Search for the cell housing the specified text and yield its [X, Y] center coordinate. 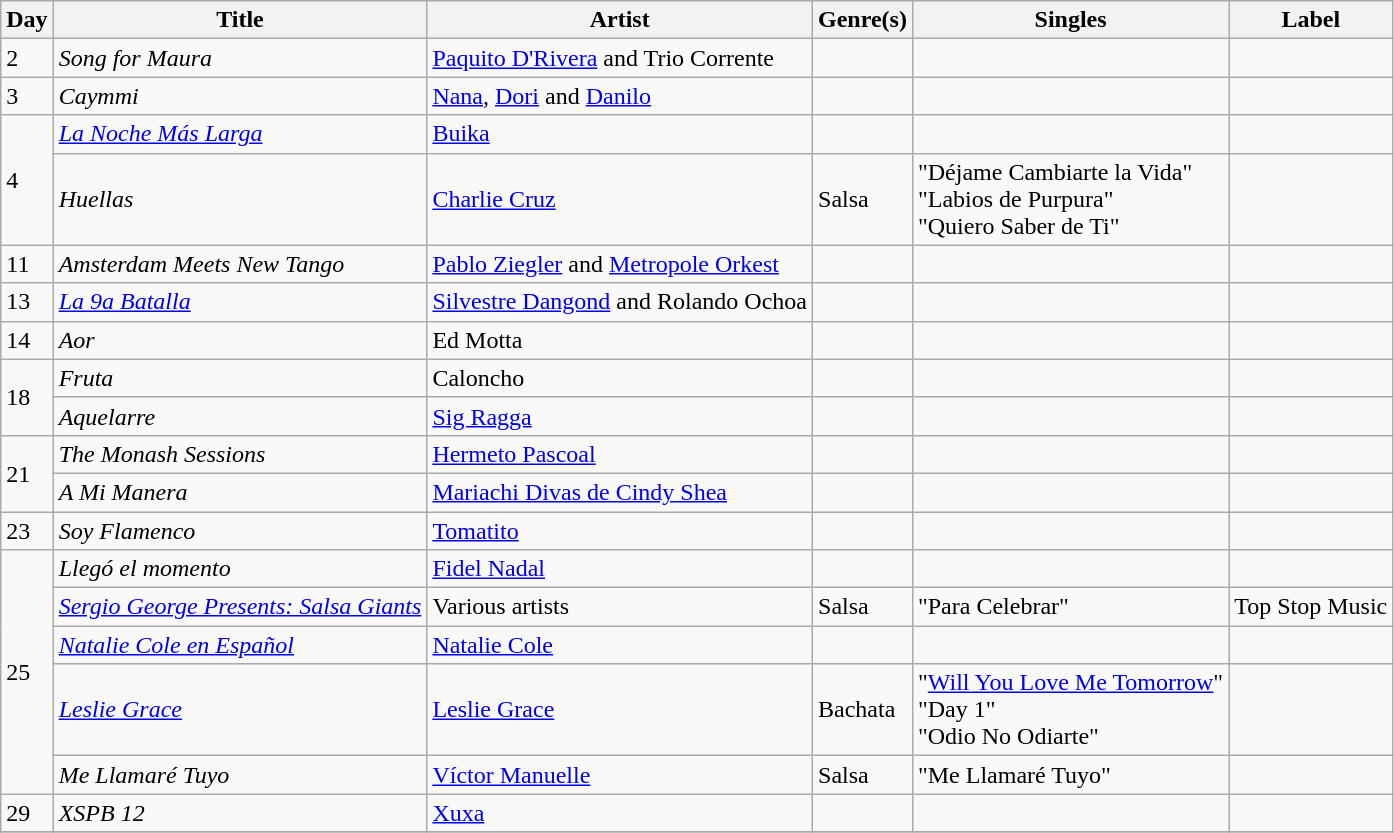
Label [1311, 20]
23 [27, 531]
Buika [620, 134]
14 [27, 340]
Nana, Dori and Danilo [620, 96]
Artist [620, 20]
XSPB 12 [240, 813]
La Noche Más Larga [240, 134]
Llegó el momento [240, 569]
Caloncho [620, 378]
Aor [240, 340]
Silvestre Dangond and Rolando Ochoa [620, 302]
Xuxa [620, 813]
Fruta [240, 378]
Singles [1070, 20]
Top Stop Music [1311, 607]
Hermeto Pascoal [620, 454]
"Para Celebrar" [1070, 607]
Mariachi Divas de Cindy Shea [620, 492]
Various artists [620, 607]
La 9a Batalla [240, 302]
Pablo Ziegler and Metropole Orkest [620, 264]
13 [27, 302]
Genre(s) [863, 20]
11 [27, 264]
Charlie Cruz [620, 199]
Song for Maura [240, 58]
18 [27, 397]
"Déjame Cambiarte la Vida""Labios de Purpura""Quiero Saber de Ti" [1070, 199]
Paquito D'Rivera and Trio Corrente [620, 58]
29 [27, 813]
Me Llamaré Tuyo [240, 775]
25 [27, 672]
Víctor Manuelle [620, 775]
Title [240, 20]
3 [27, 96]
21 [27, 473]
4 [27, 180]
Tomatito [620, 531]
Fidel Nadal [620, 569]
Ed Motta [620, 340]
Caymmi [240, 96]
Soy Flamenco [240, 531]
Natalie Cole [620, 645]
Aquelarre [240, 416]
Natalie Cole en Español [240, 645]
Huellas [240, 199]
Amsterdam Meets New Tango [240, 264]
Sig Ragga [620, 416]
Sergio George Presents: Salsa Giants [240, 607]
2 [27, 58]
"Me Llamaré Tuyo" [1070, 775]
The Monash Sessions [240, 454]
"Will You Love Me Tomorrow""Day 1""Odio No Odiarte" [1070, 710]
A Mi Manera [240, 492]
Bachata [863, 710]
Day [27, 20]
